Provide the [X, Y] coordinate of the cell's center where the given text is located.  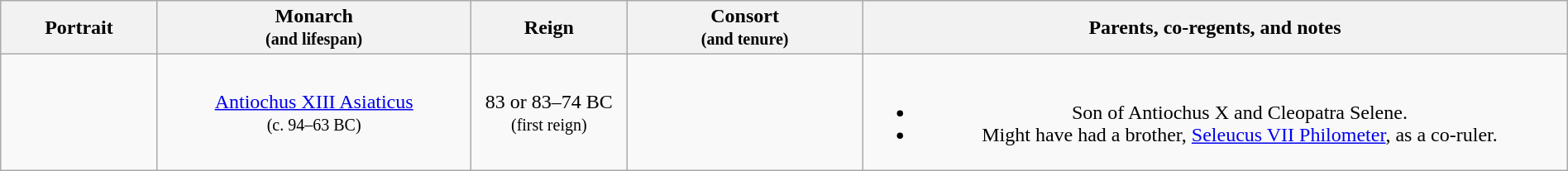
Son of Antiochus X and Cleopatra Selene.Might have had a brother, Seleucus VII Philometer, as a co-ruler. [1216, 112]
Consort(and tenure) [745, 28]
Parents, co-regents, and notes [1216, 28]
Monarch(and lifespan) [314, 28]
Antiochus XIII Asiaticus(c. 94–63 BC) [314, 112]
Reign [549, 28]
Portrait [79, 28]
83 or 83–74 BC(first reign) [549, 112]
